Return [x, y] of the center of cell containing provided text 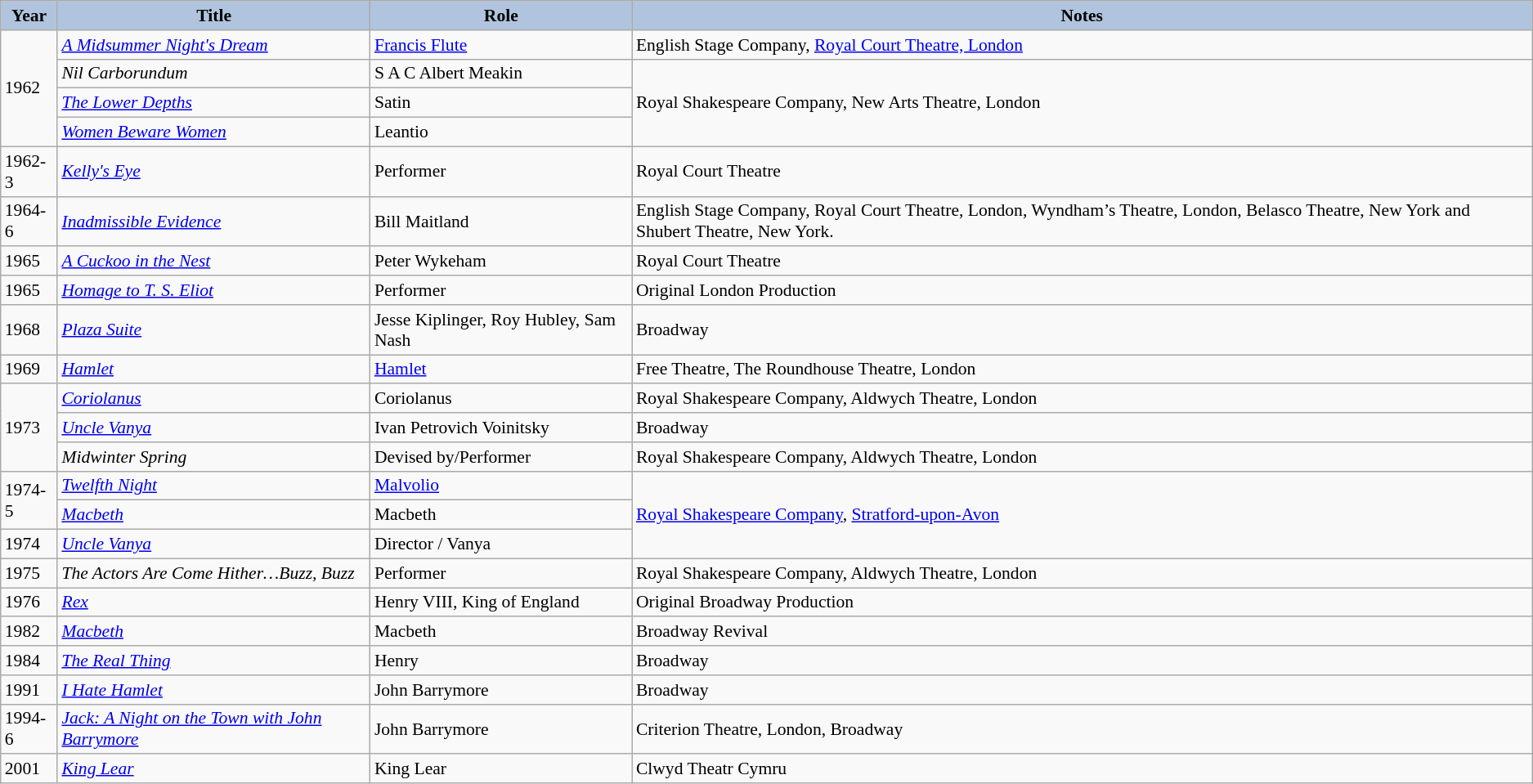
Year [29, 16]
Homage to T. S. Eliot [213, 290]
Malvolio [501, 486]
English Stage Company, Royal Court Theatre, London [1083, 45]
I Hate Hamlet [213, 690]
1973 [29, 428]
Devised by/Performer [501, 457]
Broadway Revival [1083, 632]
The Real Thing [213, 661]
Jesse Kiplinger, Roy Hubley, Sam Nash [501, 330]
English Stage Company, Royal Court Theatre, London, Wyndham’s Theatre, London, Belasco Theatre, New York and Shubert Theatre, New York. [1083, 221]
Henry VIII, King of England [501, 603]
Title [213, 16]
1994-6 [29, 729]
1991 [29, 690]
A Cuckoo in the Nest [213, 262]
Bill Maitland [501, 221]
Women Beware Women [213, 132]
Clwyd Theatr Cymru [1083, 769]
Francis Flute [501, 45]
1984 [29, 661]
The Actors Are Come Hither…Buzz, Buzz [213, 573]
Nil Carborundum [213, 74]
Kelly's Eye [213, 172]
Notes [1083, 16]
Royal Shakespeare Company, New Arts Theatre, London [1083, 103]
Original London Production [1083, 290]
Peter Wykeham [501, 262]
A Midsummer Night's Dream [213, 45]
Inadmissible Evidence [213, 221]
1976 [29, 603]
1975 [29, 573]
Satin [501, 103]
Henry [501, 661]
Criterion Theatre, London, Broadway [1083, 729]
S A C Albert Meakin [501, 74]
Rex [213, 603]
Leantio [501, 132]
Director / Vanya [501, 544]
1964-6 [29, 221]
1962 [29, 88]
Role [501, 16]
1974 [29, 544]
Jack: A Night on the Town with John Barrymore [213, 729]
Plaza Suite [213, 330]
Original Broadway Production [1083, 603]
1969 [29, 370]
Midwinter Spring [213, 457]
The Lower Depths [213, 103]
1974-5 [29, 500]
Royal Shakespeare Company, Stratford-upon-Avon [1083, 515]
Ivan Petrovich Voinitsky [501, 428]
1962-3 [29, 172]
1968 [29, 330]
1982 [29, 632]
2001 [29, 769]
Free Theatre, The Roundhouse Theatre, London [1083, 370]
Twelfth Night [213, 486]
